Provide the [X, Y] coordinate of the cell's center where the given text is located.  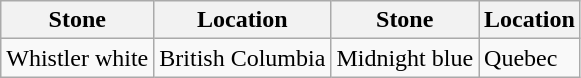
Quebec [530, 58]
Midnight blue [405, 58]
Whistler white [78, 58]
British Columbia [242, 58]
